Capture the cell that displays the provided text and extract its [x, y] central coordinate. 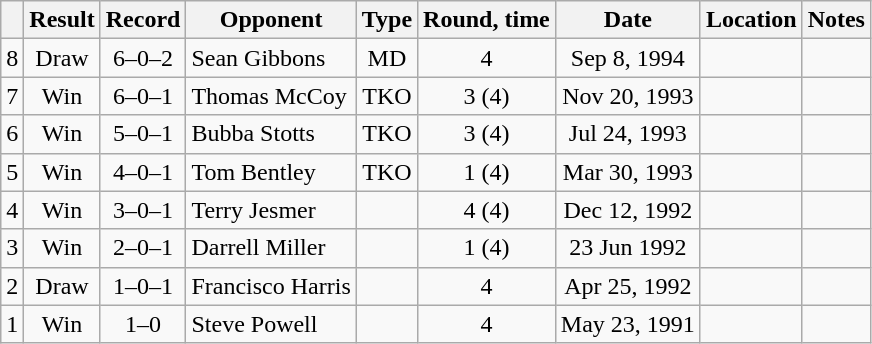
Tom Bentley [271, 172]
Location [751, 20]
Date [628, 20]
Type [386, 20]
Nov 20, 1993 [628, 96]
6–0–2 [143, 58]
4 (4) [487, 210]
2–0–1 [143, 248]
1 [12, 324]
May 23, 1991 [628, 324]
Mar 30, 1993 [628, 172]
1–0 [143, 324]
Jul 24, 1993 [628, 134]
6 [12, 134]
1–0–1 [143, 286]
Terry Jesmer [271, 210]
3–0–1 [143, 210]
Dec 12, 1992 [628, 210]
Francisco Harris [271, 286]
6–0–1 [143, 96]
Sean Gibbons [271, 58]
Apr 25, 1992 [628, 286]
7 [12, 96]
Sep 8, 1994 [628, 58]
4–0–1 [143, 172]
Steve Powell [271, 324]
Bubba Stotts [271, 134]
Darrell Miller [271, 248]
2 [12, 286]
Opponent [271, 20]
Notes [836, 20]
3 [12, 248]
8 [12, 58]
MD [386, 58]
23 Jun 1992 [628, 248]
5–0–1 [143, 134]
Record [143, 20]
Thomas McCoy [271, 96]
Result [62, 20]
5 [12, 172]
Round, time [487, 20]
